Capture the cell that displays the provided text and extract its (X, Y) central coordinate. 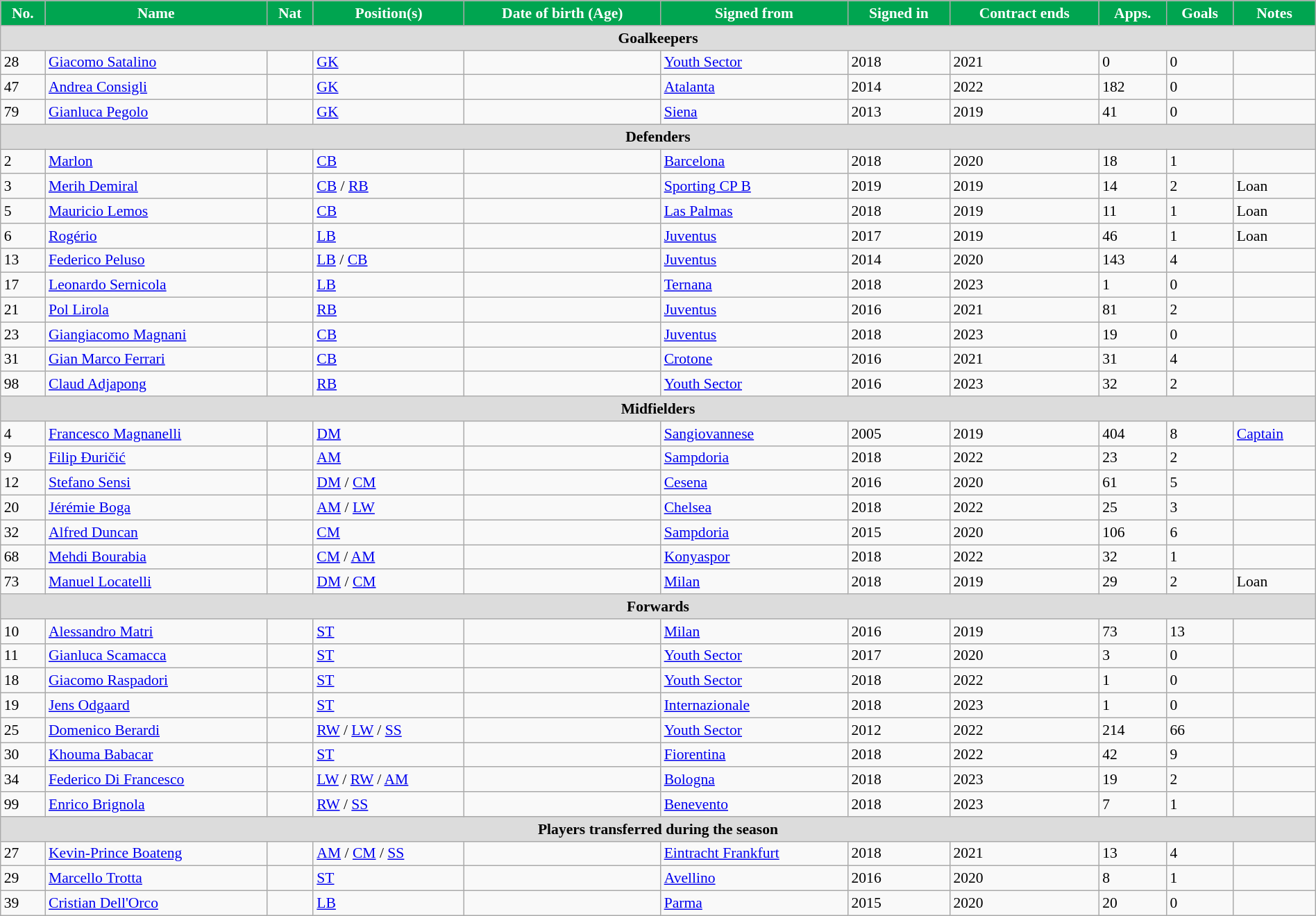
LB / CB (389, 260)
Position(s) (389, 13)
Signed from (754, 13)
47 (23, 87)
12 (23, 483)
98 (23, 384)
Fiorentina (754, 755)
28 (23, 62)
LW / RW / AM (389, 780)
21 (23, 310)
Konyaspor (754, 557)
CB / RB (389, 187)
Las Palmas (754, 211)
Name (155, 13)
2013 (898, 112)
AM (389, 458)
Alfred Duncan (155, 532)
Pol Lirola (155, 310)
Stefano Sensi (155, 483)
Chelsea (754, 508)
AM / CM / SS (389, 854)
Crotone (754, 359)
182 (1133, 87)
Kevin-Prince Boateng (155, 854)
214 (1133, 730)
Francesco Magnanelli (155, 434)
Ternana (754, 285)
41 (1133, 112)
14 (1133, 187)
Notes (1274, 13)
27 (23, 854)
Internazionale (754, 706)
Giangiacomo Magnani (155, 334)
Enrico Brignola (155, 804)
Giacomo Satalino (155, 62)
Players transferred during the season (658, 829)
Eintracht Frankfurt (754, 854)
46 (1133, 236)
Parma (754, 904)
RW / SS (389, 804)
Date of birth (Age) (562, 13)
Bologna (754, 780)
Merih Demiral (155, 187)
Cristian Dell'Orco (155, 904)
Gianluca Scamacca (155, 656)
Gianluca Pegolo (155, 112)
34 (23, 780)
Giacomo Raspadori (155, 681)
Nat (290, 13)
Manuel Locatelli (155, 582)
66 (1199, 730)
2012 (898, 730)
AM / LW (389, 508)
143 (1133, 260)
Cesena (754, 483)
79 (23, 112)
CM / AM (389, 557)
DM (389, 434)
Apps. (1133, 13)
Sangiovannese (754, 434)
61 (1133, 483)
Midfielders (658, 409)
404 (1133, 434)
Mauricio Lemos (155, 211)
Domenico Berardi (155, 730)
Signed in (898, 13)
Jérémie Boga (155, 508)
Atalanta (754, 87)
Goals (1199, 13)
Khouma Babacar (155, 755)
Andrea Consigli (155, 87)
10 (23, 631)
Marlon (155, 162)
68 (23, 557)
Captain (1274, 434)
Filip Đuričić (155, 458)
Claud Adjapong (155, 384)
2005 (898, 434)
Rogério (155, 236)
Goalkeepers (658, 38)
39 (23, 904)
Siena (754, 112)
Forwards (658, 607)
81 (1133, 310)
30 (23, 755)
7 (1133, 804)
RW / LW / SS (389, 730)
Barcelona (754, 162)
Benevento (754, 804)
42 (1133, 755)
Alessandro Matri (155, 631)
CM (389, 532)
Contract ends (1024, 13)
Federico Di Francesco (155, 780)
Avellino (754, 879)
106 (1133, 532)
No. (23, 13)
Jens Odgaard (155, 706)
Federico Peluso (155, 260)
Gian Marco Ferrari (155, 359)
17 (23, 285)
Defenders (658, 137)
Mehdi Bourabia (155, 557)
Leonardo Sernicola (155, 285)
Marcello Trotta (155, 879)
99 (23, 804)
Sporting CP B (754, 187)
